Detect which cell encompasses the target text, then output its [X, Y] center coordinate. 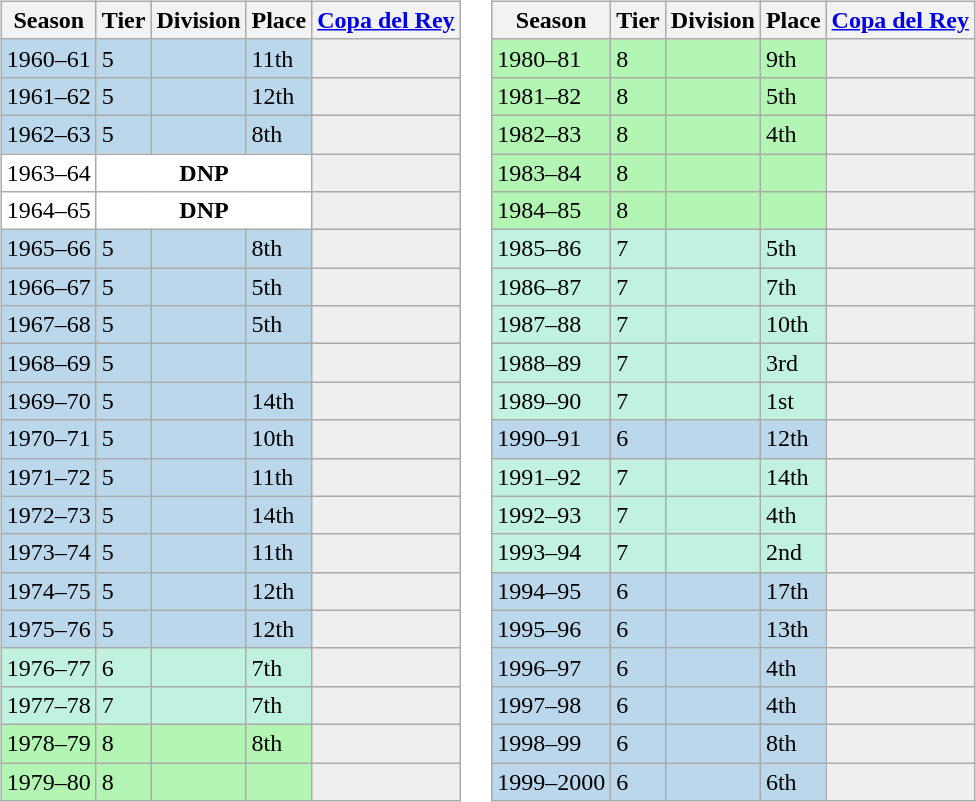
2nd [793, 553]
1972–73 [48, 515]
1981–82 [552, 96]
1961–62 [48, 96]
1991–92 [552, 477]
1977–78 [48, 705]
13th [793, 629]
1985–86 [552, 249]
1999–2000 [552, 781]
1987–88 [552, 325]
1994–95 [552, 591]
1990–91 [552, 439]
1976–77 [48, 667]
1970–71 [48, 439]
1966–67 [48, 287]
1992–93 [552, 515]
1st [793, 401]
1967–68 [48, 325]
1964–65 [48, 211]
1980–81 [552, 58]
1971–72 [48, 477]
1984–85 [552, 211]
1993–94 [552, 553]
1979–80 [48, 781]
6th [793, 781]
1982–83 [552, 134]
1996–97 [552, 667]
1974–75 [48, 591]
1975–76 [48, 629]
9th [793, 58]
1960–61 [48, 58]
3rd [793, 363]
1973–74 [48, 553]
1968–69 [48, 363]
1983–84 [552, 173]
1965–66 [48, 249]
1989–90 [552, 401]
1969–70 [48, 401]
1962–63 [48, 134]
1963–64 [48, 173]
1998–99 [552, 743]
1986–87 [552, 287]
1978–79 [48, 743]
17th [793, 591]
1988–89 [552, 363]
1997–98 [552, 705]
1995–96 [552, 629]
